Pinpoint the cell where the given text exists, returning its [X, Y] midpoint coordinate. 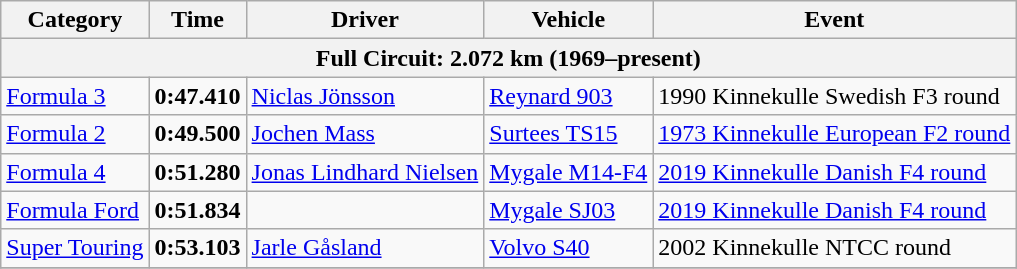
Formula 4 [75, 172]
1990 Kinnekulle Swedish F3 round [834, 96]
Category [75, 20]
Vehicle [568, 20]
Full Circuit: 2.072 km (1969–present) [508, 58]
Super Touring [75, 248]
0:51.834 [198, 210]
0:53.103 [198, 248]
Event [834, 20]
Mygale M14-F4 [568, 172]
Volvo S40 [568, 248]
Reynard 903 [568, 96]
0:49.500 [198, 134]
Mygale SJ03 [568, 210]
Jarle Gåsland [365, 248]
Formula Ford [75, 210]
Time [198, 20]
1973 Kinnekulle European F2 round [834, 134]
Jonas Lindhard Nielsen [365, 172]
0:47.410 [198, 96]
2002 Kinnekulle NTCC round [834, 248]
Niclas Jönsson [365, 96]
Formula 2 [75, 134]
Surtees TS15 [568, 134]
Driver [365, 20]
Jochen Mass [365, 134]
0:51.280 [198, 172]
Formula 3 [75, 96]
